Scan for the cell matching the given text and deliver its [x, y] coordinate at center. 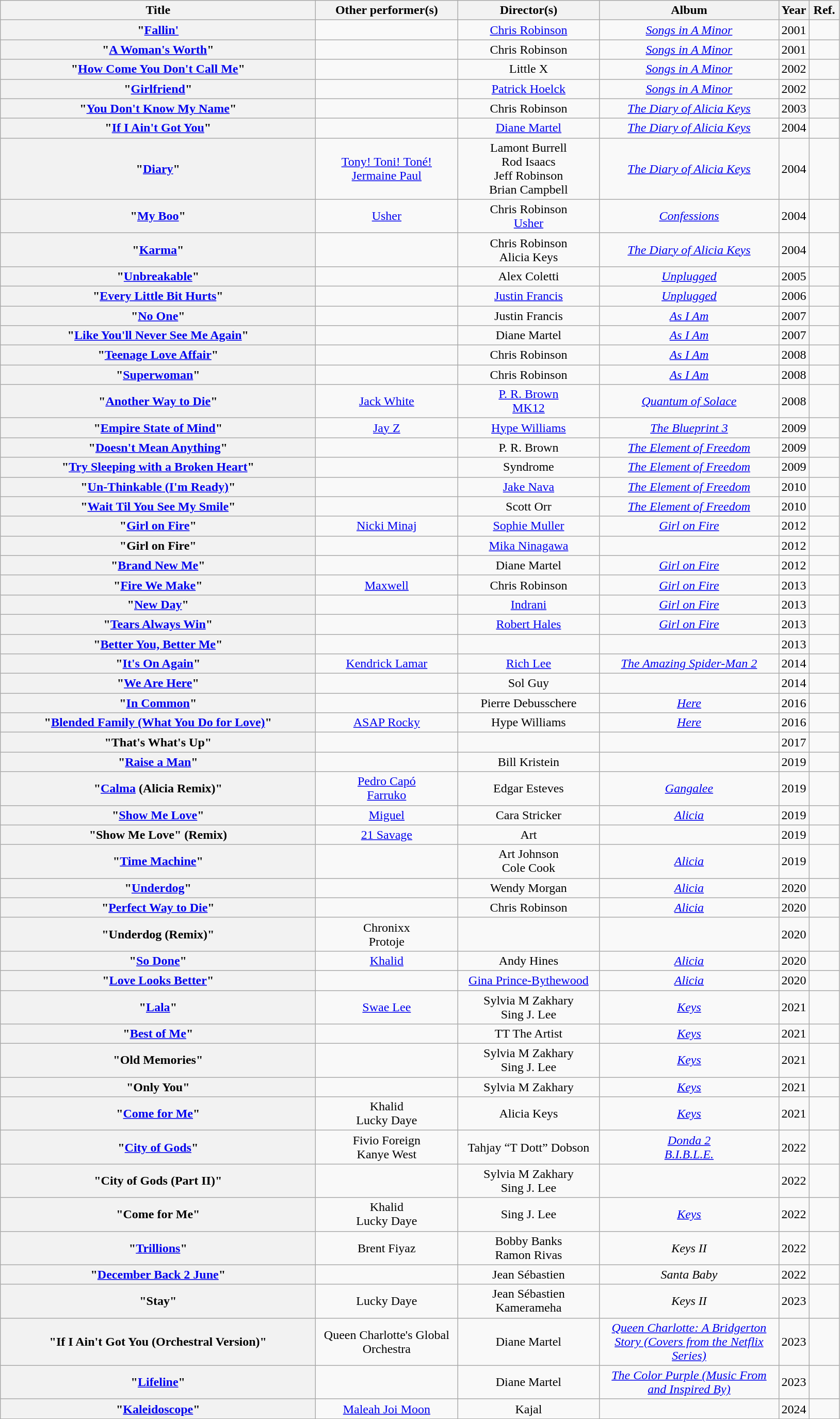
2005 [794, 276]
"Diary" [158, 168]
Maxwell [387, 585]
Edgar Esteves [528, 789]
"Karma" [158, 250]
Art [528, 835]
Donda 2 B.I.B.L.E. [689, 1147]
"Underdog (Remix)" [158, 934]
"No One" [158, 315]
"December Back 2 June" [158, 1274]
"City of Gods" [158, 1147]
Alicia Keys [528, 1114]
"Show Me Love" [158, 815]
Other performer(s) [387, 10]
"Love Looks Better" [158, 980]
Gangalee [689, 789]
P. R. Brown [528, 448]
Bill Kristein [528, 762]
Pedro Capó Farruko [387, 789]
"Only You" [158, 1087]
Little X [528, 69]
Cara Stricker [528, 815]
Jake Nava [528, 487]
Ref. [825, 10]
Gina Prince-Bythewood [528, 980]
"We Are Here" [158, 683]
Director(s) [528, 10]
"That's What's Up" [158, 742]
"Stay" [158, 1301]
"City of Gods (Part II)" [158, 1181]
"New Day" [158, 604]
Andy Hines [528, 961]
Album [689, 10]
"Doesn't Mean Anything" [158, 448]
Santa Baby [689, 1274]
"Old Memories" [158, 1060]
"Time Machine" [158, 861]
"Another Way to Die" [158, 402]
Lucky Daye [387, 1301]
2003 [794, 108]
"It's On Again" [158, 664]
Sol Guy [528, 683]
Chronixx Protoje [387, 934]
Chris Robinson Alicia Keys [528, 250]
"Lala" [158, 1007]
Usher [387, 216]
"Unbreakable" [158, 276]
"A Woman's Worth" [158, 50]
"How Come You Don't Call Me" [158, 69]
Chris Robinson Usher [528, 216]
Sophie Muller [528, 526]
2006 [794, 296]
Maleah Joi Moon [387, 1409]
"In Common" [158, 703]
"Like You'll Never See Me Again" [158, 336]
Art Johnson Cole Cook [528, 861]
"Lifeline" [158, 1382]
Title [158, 10]
Jay Z [387, 428]
"Better You, Better Me" [158, 644]
"Superwoman" [158, 375]
"Tears Always Win" [158, 624]
Pierre Debusschere [528, 703]
"Best of Me" [158, 1034]
Patrick Hoelck [528, 89]
Confessions [689, 216]
Fivio Foreign Kanye West [387, 1147]
"Trillions" [158, 1248]
"Show Me Love" (Remix) [158, 835]
"Wait Til You See My Smile" [158, 506]
Bobby Banks Ramon Rivas [528, 1248]
Jack White [387, 402]
Robert Hales [528, 624]
"Empire State of Mind" [158, 428]
Indrani [528, 604]
"Teenage Love Affair" [158, 355]
"Calma (Alicia Remix)" [158, 789]
"Girlfriend" [158, 89]
ASAP Rocky [387, 723]
"Fire We Make" [158, 585]
Queen Charlotte's Global Orchestra [387, 1342]
2017 [794, 742]
Nicki Minaj [387, 526]
Sing J. Lee [528, 1214]
Year [794, 10]
"Every Little Bit Hurts" [158, 296]
"Blended Family (What You Do for Love)" [158, 723]
"Underdog" [158, 888]
"Try Sleeping with a Broken Heart" [158, 467]
Jean Sébastien Kamerameha [528, 1301]
Syndrome [528, 467]
2024 [794, 1409]
Kajal [528, 1409]
The Color Purple (Music From and Inspired By) [689, 1382]
"You Don't Know My Name" [158, 108]
Miguel [387, 815]
21 Savage [387, 835]
Scott Orr [528, 506]
Kendrick Lamar [387, 664]
TT The Artist [528, 1034]
"So Done" [158, 961]
Sylvia M Zakhary [528, 1087]
Tony! Toni! Toné! Jermaine Paul [387, 168]
"Un-Thinkable (I'm Ready)" [158, 487]
"My Boo" [158, 216]
"Raise a Man" [158, 762]
"Fallin' [158, 30]
Queen Charlotte: A Bridgerton Story (Covers from the Netflix Series) [689, 1342]
Rich Lee [528, 664]
"If I Ain't Got You (Orchestral Version)" [158, 1342]
"Kaleidoscope" [158, 1409]
Wendy Morgan [528, 888]
Khalid [387, 961]
"Brand New Me" [158, 565]
"If I Ain't Got You" [158, 128]
"Perfect Way to Die" [158, 907]
Swae Lee [387, 1007]
The Amazing Spider-Man 2 [689, 664]
Lamont Burrell Rod Isaacs Jeff Robinson Brian Campbell [528, 168]
P. R. Brown MK12 [528, 402]
Tahjay “T Dott” Dobson [528, 1147]
Jean Sébastien [528, 1274]
Alex Coletti [528, 276]
Quantum of Solace [689, 402]
Mika Ninagawa [528, 546]
Brent Fiyaz [387, 1248]
The Blueprint 3 [689, 428]
